Return [X, Y] of the center of cell containing provided text 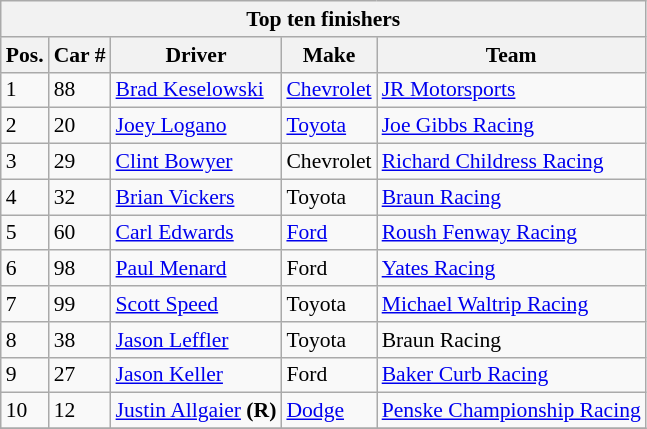
Brad Keselowski [196, 90]
99 [80, 304]
Scott Speed [196, 304]
38 [80, 340]
Joey Logano [196, 126]
Make [328, 55]
10 [25, 411]
Carl Edwards [196, 233]
60 [80, 233]
Team [512, 55]
Baker Curb Racing [512, 375]
1 [25, 90]
98 [80, 269]
3 [25, 162]
Yates Racing [512, 269]
27 [80, 375]
88 [80, 90]
Penske Championship Racing [512, 411]
Jason Leffler [196, 340]
7 [25, 304]
Justin Allgaier (R) [196, 411]
20 [80, 126]
2 [25, 126]
29 [80, 162]
Jason Keller [196, 375]
Roush Fenway Racing [512, 233]
Car # [80, 55]
Pos. [25, 55]
Driver [196, 55]
9 [25, 375]
4 [25, 197]
Dodge [328, 411]
32 [80, 197]
Brian Vickers [196, 197]
5 [25, 233]
12 [80, 411]
6 [25, 269]
Michael Waltrip Racing [512, 304]
Joe Gibbs Racing [512, 126]
Clint Bowyer [196, 162]
Paul Menard [196, 269]
8 [25, 340]
JR Motorsports [512, 90]
Richard Childress Racing [512, 162]
Top ten finishers [324, 19]
